From the cell containing the given text, extract its center point as (X, Y) coordinate. 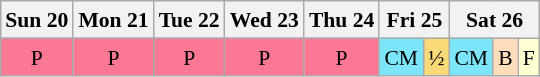
Thu 24 (342, 20)
½ (436, 56)
Sun 20 (36, 20)
Mon 21 (113, 20)
Wed 23 (264, 20)
B (506, 56)
Tue 22 (190, 20)
F (529, 56)
Sat 26 (494, 20)
Fri 25 (414, 20)
